Identify which cell holds the provided text, then report its (x, y) central coordinate. 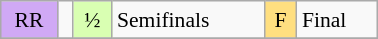
F (280, 20)
RR (29, 20)
Final (338, 20)
½ (92, 20)
Semifinals (188, 20)
